Provide the (x, y) coordinate of the cell's center where the given text is located.  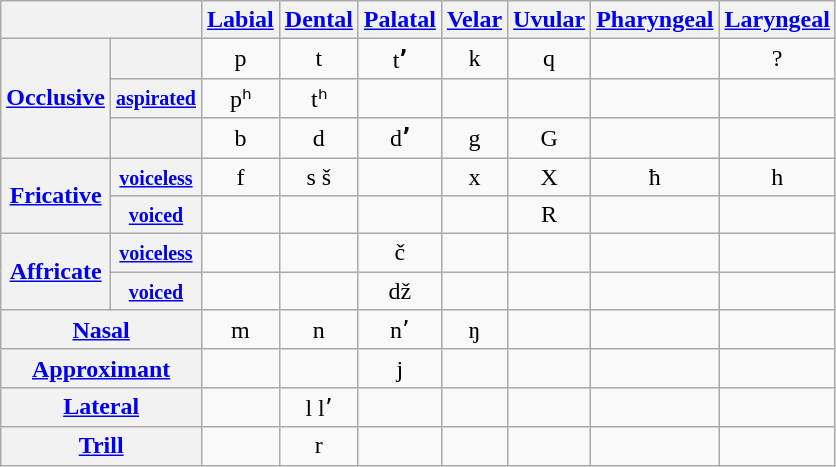
nʼ (400, 330)
Fricative (56, 196)
Occlusive (56, 98)
Pharyngeal (655, 20)
tʼ (400, 59)
ŋ (474, 330)
dž (400, 291)
q (550, 59)
f (241, 177)
č (400, 253)
Approximant (102, 368)
l lʼ (318, 407)
R (550, 215)
d (318, 138)
Dental (318, 20)
p (241, 59)
n (318, 330)
k (474, 59)
tʰ (318, 98)
x (474, 177)
Nasal (102, 330)
X (550, 177)
s š (318, 177)
Laryngeal (777, 20)
Affricate (56, 272)
g (474, 138)
Palatal (400, 20)
G (550, 138)
r (318, 446)
Uvular (550, 20)
Velar (474, 20)
ħ (655, 177)
b (241, 138)
? (777, 59)
pʰ (241, 98)
Lateral (102, 407)
aspirated (156, 98)
dʼ (400, 138)
t (318, 59)
Labial (241, 20)
Trill (102, 446)
h (777, 177)
m (241, 330)
j (400, 368)
